Find where the given text appears and provide that cell's center as [x, y] coordinate. 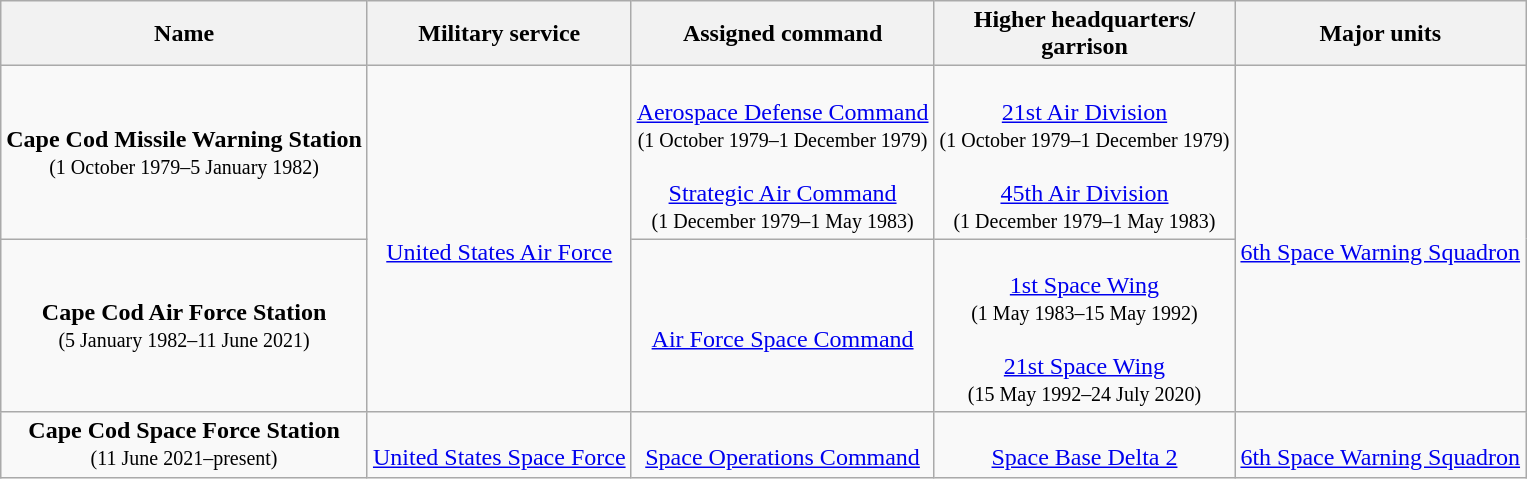
Cape Cod Missile Warning Station(1 October 1979–5 January 1982) [184, 152]
Name [184, 34]
1st Space Wing(1 May 1983–15 May 1992)21st Space Wing(15 May 1992–24 July 2020) [1084, 326]
Space Base Delta 2 [1084, 444]
Air Force Space Command [782, 326]
Cape Cod Space Force Station(11 June 2021–present) [184, 444]
21st Air Division(1 October 1979–1 December 1979)45th Air Division(1 December 1979–1 May 1983) [1084, 152]
Space Operations Command [782, 444]
United States Space Force [499, 444]
Aerospace Defense Command(1 October 1979–1 December 1979)Strategic Air Command(1 December 1979–1 May 1983) [782, 152]
Assigned command [782, 34]
Major units [1380, 34]
Cape Cod Air Force Station(5 January 1982–11 June 2021) [184, 326]
Military service [499, 34]
United States Air Force [499, 239]
Higher headquarters/garrison [1084, 34]
